Return the (x, y) coordinate for the center point of the cell that contains the specified text.  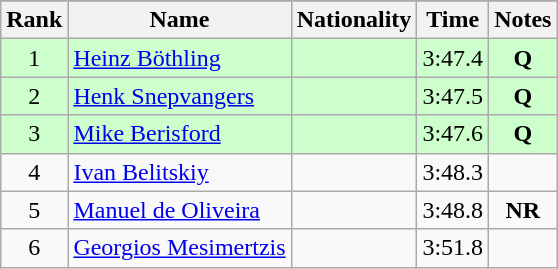
3:47.5 (453, 96)
Time (453, 20)
5 (34, 210)
3:51.8 (453, 248)
Nationality (354, 20)
Manuel de Oliveira (180, 210)
Mike Berisford (180, 134)
3:47.4 (453, 58)
6 (34, 248)
2 (34, 96)
Notes (523, 20)
3:48.8 (453, 210)
4 (34, 172)
3:47.6 (453, 134)
Georgios Mesimertzis (180, 248)
1 (34, 58)
NR (523, 210)
3:48.3 (453, 172)
Heinz Böthling (180, 58)
Rank (34, 20)
Ivan Belitskiy (180, 172)
Name (180, 20)
Henk Snepvangers (180, 96)
3 (34, 134)
